For the text-containing cell, return its midpoint in [X, Y] coordinate format. 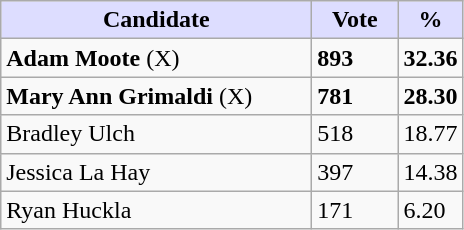
518 [355, 134]
893 [355, 58]
% [430, 20]
6.20 [430, 210]
28.30 [430, 96]
171 [355, 210]
Candidate [156, 20]
Adam Moote (X) [156, 58]
18.77 [430, 134]
Jessica La Hay [156, 172]
32.36 [430, 58]
Ryan Huckla [156, 210]
Bradley Ulch [156, 134]
Mary Ann Grimaldi (X) [156, 96]
Vote [355, 20]
781 [355, 96]
397 [355, 172]
14.38 [430, 172]
